Identify which cell holds the provided text, then report its (X, Y) central coordinate. 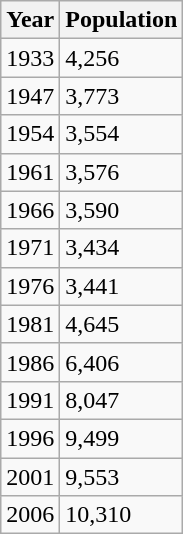
9,499 (122, 438)
1996 (30, 438)
6,406 (122, 362)
1986 (30, 362)
1966 (30, 210)
3,576 (122, 172)
3,434 (122, 248)
1971 (30, 248)
2006 (30, 515)
8,047 (122, 400)
3,773 (122, 96)
1991 (30, 400)
4,645 (122, 324)
4,256 (122, 58)
3,590 (122, 210)
2001 (30, 477)
10,310 (122, 515)
1981 (30, 324)
1954 (30, 134)
Year (30, 20)
1947 (30, 96)
3,554 (122, 134)
1961 (30, 172)
1976 (30, 286)
9,553 (122, 477)
1933 (30, 58)
Population (122, 20)
3,441 (122, 286)
